Locate the cell with the specified text and output its [X, Y] center coordinate. 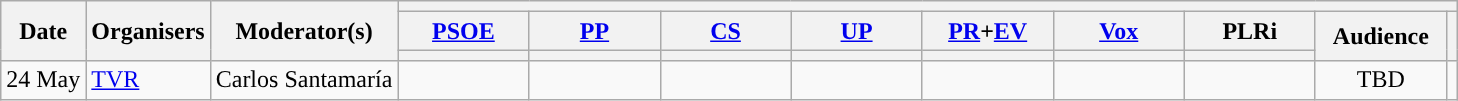
UP [856, 31]
PP [594, 31]
Organisers [148, 31]
PSOE [464, 31]
PR+EV [988, 31]
TVR [148, 80]
Carlos Santamaría [304, 80]
CS [726, 31]
Vox [1118, 31]
Date [44, 31]
TBD [1380, 80]
Moderator(s) [304, 31]
Audience [1380, 36]
PLRi [1250, 31]
24 May [44, 80]
